Locate the cell with the specified text and output its (X, Y) center coordinate. 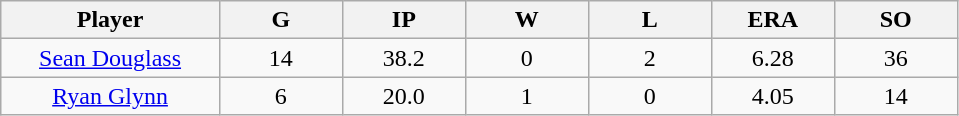
6.28 (772, 58)
Sean Douglass (110, 58)
L (650, 20)
36 (896, 58)
Ryan Glynn (110, 96)
Player (110, 20)
G (280, 20)
38.2 (404, 58)
IP (404, 20)
2 (650, 58)
1 (526, 96)
ERA (772, 20)
6 (280, 96)
20.0 (404, 96)
W (526, 20)
4.05 (772, 96)
SO (896, 20)
